Pinpoint the cell where the given text exists, returning its [X, Y] midpoint coordinate. 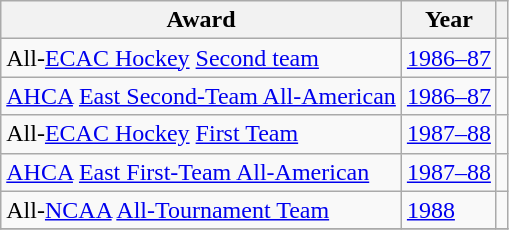
AHCA East Second-Team All-American [202, 96]
All-ECAC Hockey Second team [202, 58]
Year [448, 20]
AHCA East First-Team All-American [202, 172]
All-ECAC Hockey First Team [202, 134]
Award [202, 20]
All-NCAA All-Tournament Team [202, 210]
1988 [448, 210]
